Pinpoint the cell where the given text exists, returning its (x, y) midpoint coordinate. 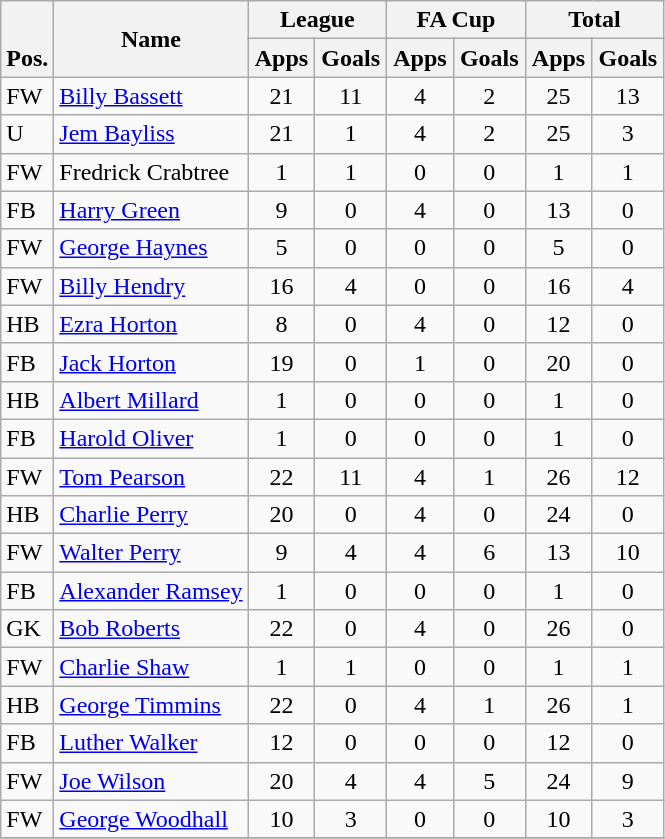
Luther Walker (151, 743)
Pos. (28, 39)
8 (282, 324)
Billy Hendry (151, 286)
19 (282, 362)
U (28, 134)
Total (594, 20)
Jack Horton (151, 362)
FA Cup (456, 20)
Fredrick Crabtree (151, 172)
Albert Millard (151, 400)
George Woodhall (151, 819)
Bob Roberts (151, 629)
League (318, 20)
Ezra Horton (151, 324)
George Timmins (151, 705)
Harry Green (151, 210)
6 (489, 553)
Tom Pearson (151, 477)
Jem Bayliss (151, 134)
Billy Bassett (151, 96)
GK (28, 629)
Name (151, 39)
Walter Perry (151, 553)
Alexander Ramsey (151, 591)
Charlie Perry (151, 515)
Joe Wilson (151, 781)
George Haynes (151, 248)
Harold Oliver (151, 438)
Charlie Shaw (151, 667)
